Output the (X, Y) coordinate of the center of the cell containing the given text.  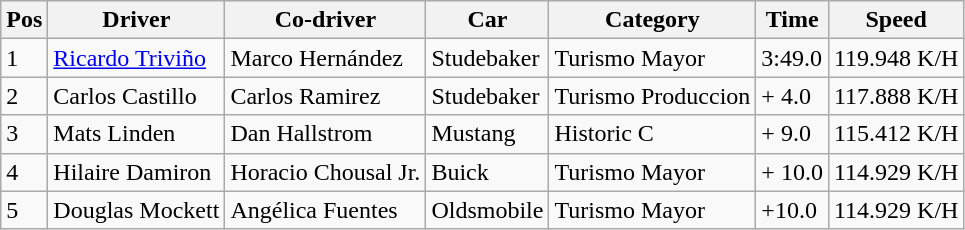
Category (652, 20)
+10.0 (792, 210)
3:49.0 (792, 58)
Turismo Produccion (652, 96)
Time (792, 20)
+ 9.0 (792, 134)
5 (24, 210)
Historic C (652, 134)
+ 10.0 (792, 172)
117.888 K/H (896, 96)
Marco Hernández (326, 58)
Angélica Fuentes (326, 210)
Oldsmobile (488, 210)
Hilaire Damiron (136, 172)
+ 4.0 (792, 96)
Car (488, 20)
Co-driver (326, 20)
Pos (24, 20)
Carlos Castillo (136, 96)
Ricardo Triviño (136, 58)
119.948 K/H (896, 58)
4 (24, 172)
Mats Linden (136, 134)
115.412 K/H (896, 134)
Buick (488, 172)
Driver (136, 20)
1 (24, 58)
Speed (896, 20)
Carlos Ramirez (326, 96)
Mustang (488, 134)
3 (24, 134)
Douglas Mockett (136, 210)
Dan Hallstrom (326, 134)
2 (24, 96)
Horacio Chousal Jr. (326, 172)
